Capture the cell that displays the provided text and extract its [X, Y] central coordinate. 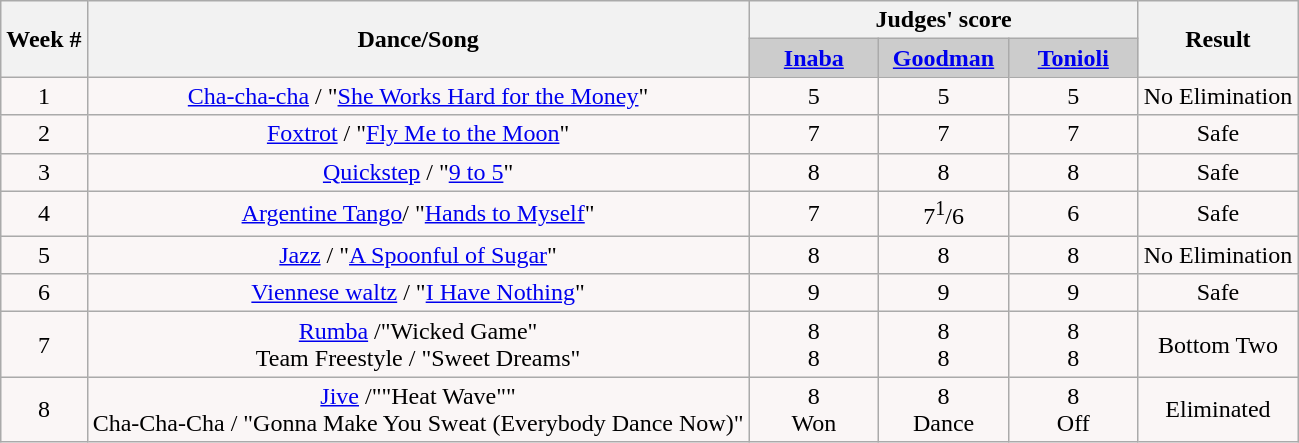
8Dance [944, 410]
8Won [814, 410]
Result [1218, 39]
Quickstep / "9 to 5" [418, 172]
Rumba /"Wicked Game"Team Freestyle / "Sweet Dreams" [418, 344]
Dance/Song [418, 39]
2 [44, 134]
Argentine Tango/ "Hands to Myself" [418, 214]
Tonioli [1073, 58]
71/6 [944, 214]
Jive /""Heat Wave""Cha-Cha-Cha / "Gonna Make You Sweat (Everybody Dance Now)" [418, 410]
Jazz / "A Spoonful of Sugar" [418, 255]
Viennese waltz / "I Have Nothing" [418, 293]
Judges' score [944, 20]
Foxtrot / "Fly Me to the Moon" [418, 134]
3 [44, 172]
Cha-cha-cha / "She Works Hard for the Money" [418, 96]
1 [44, 96]
Week # [44, 39]
Bottom Two [1218, 344]
Goodman [944, 58]
4 [44, 214]
Inaba [814, 58]
Eliminated [1218, 410]
8Off [1073, 410]
